Identify which cell holds the provided text, then report its [x, y] central coordinate. 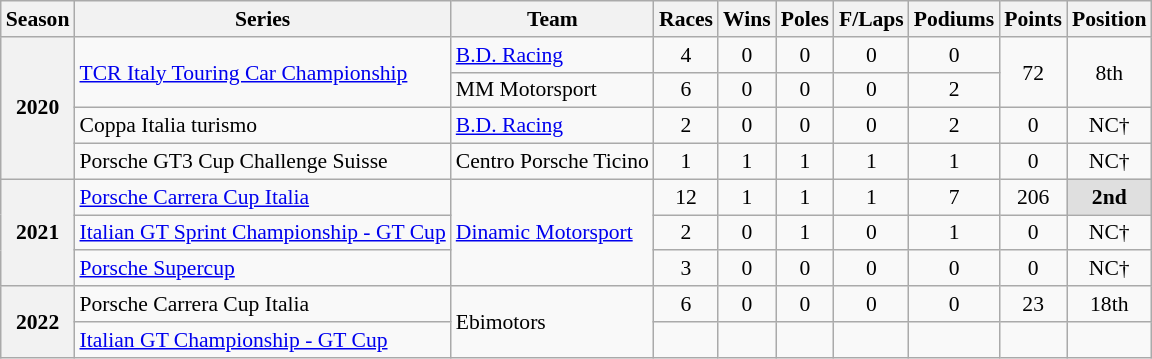
2nd [1109, 197]
MM Motorsport [552, 90]
Position [1109, 19]
72 [1033, 72]
Coppa Italia turismo [262, 126]
Podiums [954, 19]
Porsche GT3 Cup Challenge Suisse [262, 162]
Season [38, 19]
Series [262, 19]
Points [1033, 19]
8th [1109, 72]
Italian GT Championship - GT Cup [262, 340]
4 [686, 55]
2022 [38, 322]
7 [954, 197]
Poles [805, 19]
Team [552, 19]
3 [686, 269]
23 [1033, 304]
Italian GT Sprint Championship - GT Cup [262, 233]
Dinamic Motorsport [552, 232]
2020 [38, 108]
TCR Italy Touring Car Championship [262, 72]
Wins [747, 19]
18th [1109, 304]
206 [1033, 197]
F/Laps [872, 19]
Centro Porsche Ticino [552, 162]
Races [686, 19]
12 [686, 197]
Ebimotors [552, 322]
Porsche Supercup [262, 269]
2021 [38, 232]
